Detect which cell encompasses the target text, then output its [X, Y] center coordinate. 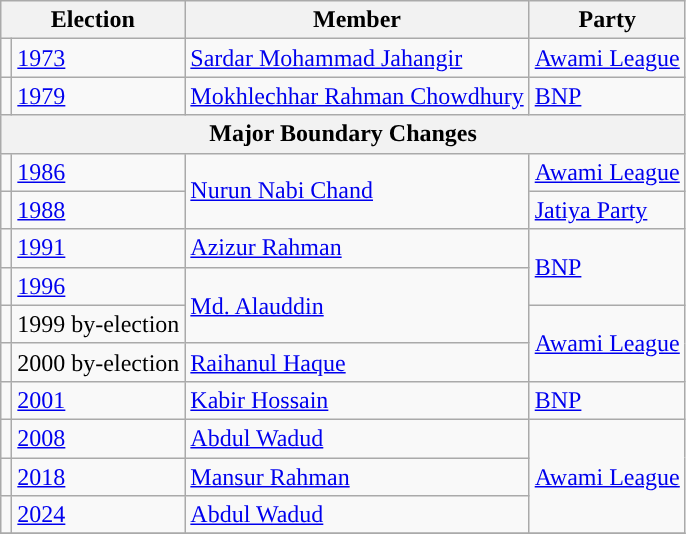
2008 [98, 438]
Member [357, 20]
Kabir Hossain [357, 400]
Md. Alauddin [357, 305]
Mansur Rahman [357, 477]
Raihanul Haque [357, 362]
1979 [98, 96]
1999 by-election [98, 324]
Sardar Mohammad Jahangir [357, 58]
Mokhlechhar Rahman Chowdhury [357, 96]
1996 [98, 286]
2024 [98, 515]
Nurun Nabi Chand [357, 191]
2001 [98, 400]
Election [93, 20]
Party [607, 20]
1988 [98, 210]
1973 [98, 58]
Azizur Rahman [357, 248]
2018 [98, 477]
1991 [98, 248]
Jatiya Party [607, 210]
Major Boundary Changes [344, 134]
2000 by-election [98, 362]
1986 [98, 172]
